Capture the cell that displays the provided text and extract its [X, Y] central coordinate. 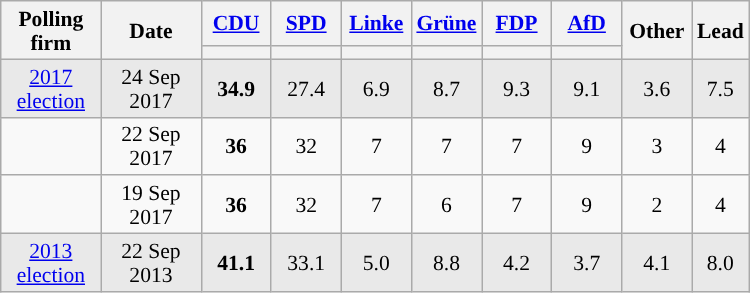
2013 election [51, 263]
7.5 [720, 88]
6.9 [376, 88]
5.0 [376, 263]
2 [657, 205]
9.3 [517, 88]
2017 election [51, 88]
Date [151, 30]
Grüne [446, 24]
41.1 [236, 263]
27.4 [306, 88]
24 Sep 2017 [151, 88]
3.7 [587, 263]
6 [446, 205]
AfD [587, 24]
19 Sep 2017 [151, 205]
4.2 [517, 263]
22 Sep 2017 [151, 146]
33.1 [306, 263]
3.6 [657, 88]
Lead [720, 30]
3 [657, 146]
SPD [306, 24]
8.7 [446, 88]
FDP [517, 24]
22 Sep 2013 [151, 263]
9.1 [587, 88]
Linke [376, 24]
8.0 [720, 263]
CDU [236, 24]
34.9 [236, 88]
4.1 [657, 263]
Polling firm [51, 30]
8.8 [446, 263]
Other [657, 30]
